Return the (X, Y) coordinate for the center point of the cell that contains the specified text.  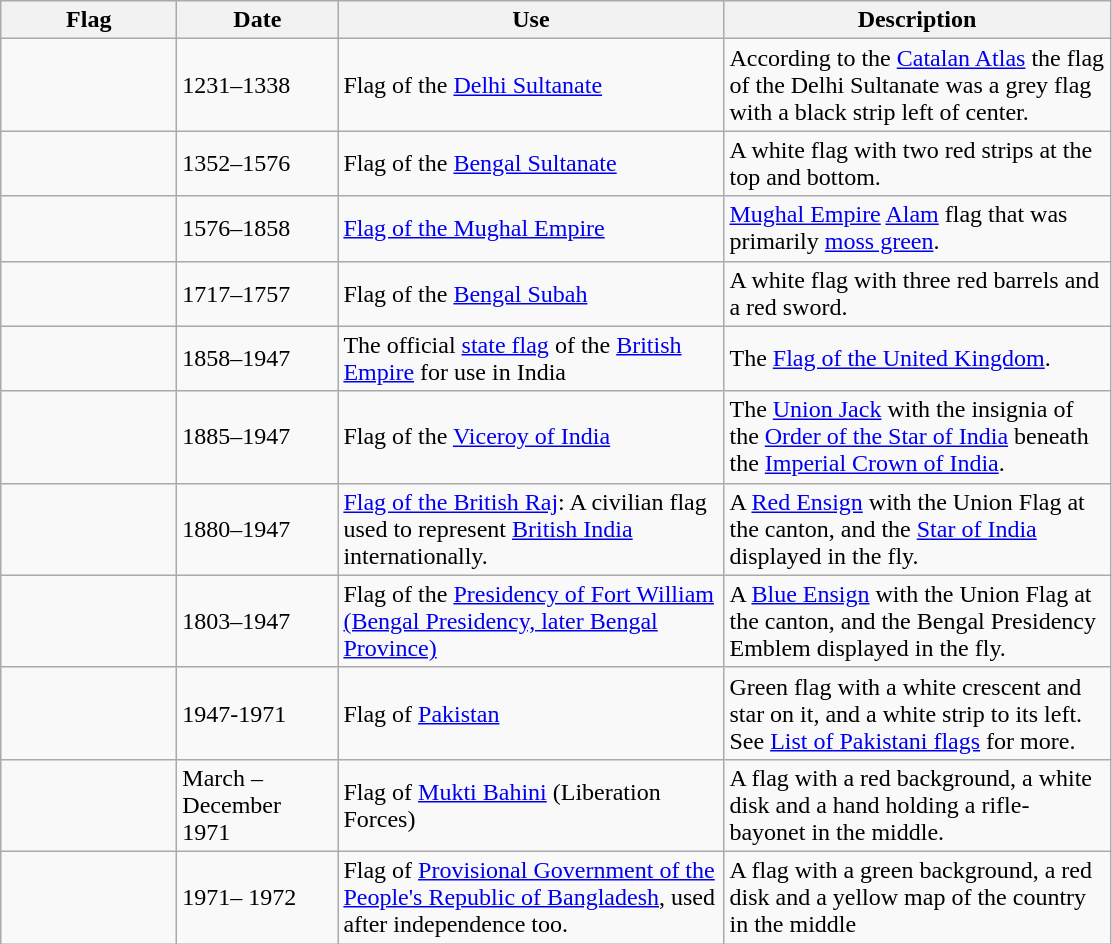
Flag of Mukti Bahini (Liberation Forces) (531, 805)
1947-1971 (258, 713)
A white flag with two red strips at the top and bottom. (917, 164)
Flag of the Mughal Empire (531, 228)
Use (531, 20)
Mughal Empire Alam flag that was primarily moss green. (917, 228)
Flag of Pakistan (531, 713)
Flag of the Viceroy of India (531, 437)
1858–1947 (258, 358)
The official state flag of the British Empire for use in India (531, 358)
The Union Jack with the insignia of the Order of the Star of India beneath the Imperial Crown of India. (917, 437)
Flag of Provisional Government of the People's Republic of Bangladesh, used after independence too. (531, 897)
Green flag with a white crescent and star on it, and a white strip to its left. See List of Pakistani flags for more. (917, 713)
Description (917, 20)
1231–1338 (258, 85)
1885–1947 (258, 437)
Flag of the Bengal Subah (531, 294)
Flag of the Bengal Sultanate (531, 164)
According to the Catalan Atlas the flag of the Delhi Sultanate was a grey flag with a black strip left of center. (917, 85)
A white flag with three red barrels and a red sword. (917, 294)
A flag with a green background, a red disk and a yellow map of the country in the middle (917, 897)
Flag of the Presidency of Fort William (Bengal Presidency, later Bengal Province) (531, 621)
Flag (89, 20)
1352–1576 (258, 164)
1880–1947 (258, 529)
Flag of the British Raj: A civilian flag used to represent British India internationally. (531, 529)
1717–1757 (258, 294)
A Red Ensign with the Union Flag at the canton, and the Star of India displayed in the fly. (917, 529)
A Blue Ensign with the Union Flag at the canton, and the Bengal Presidency Emblem displayed in the fly. (917, 621)
Flag of the Delhi Sultanate (531, 85)
The Flag of the United Kingdom. (917, 358)
Date (258, 20)
1971– 1972 (258, 897)
1803–1947 (258, 621)
1576–1858 (258, 228)
March – December 1971 (258, 805)
A flag with a red background, a white disk and a hand holding a rifle- bayonet in the middle. (917, 805)
